Extract the (x, y) coordinate from the center of the cell holding the provided text.  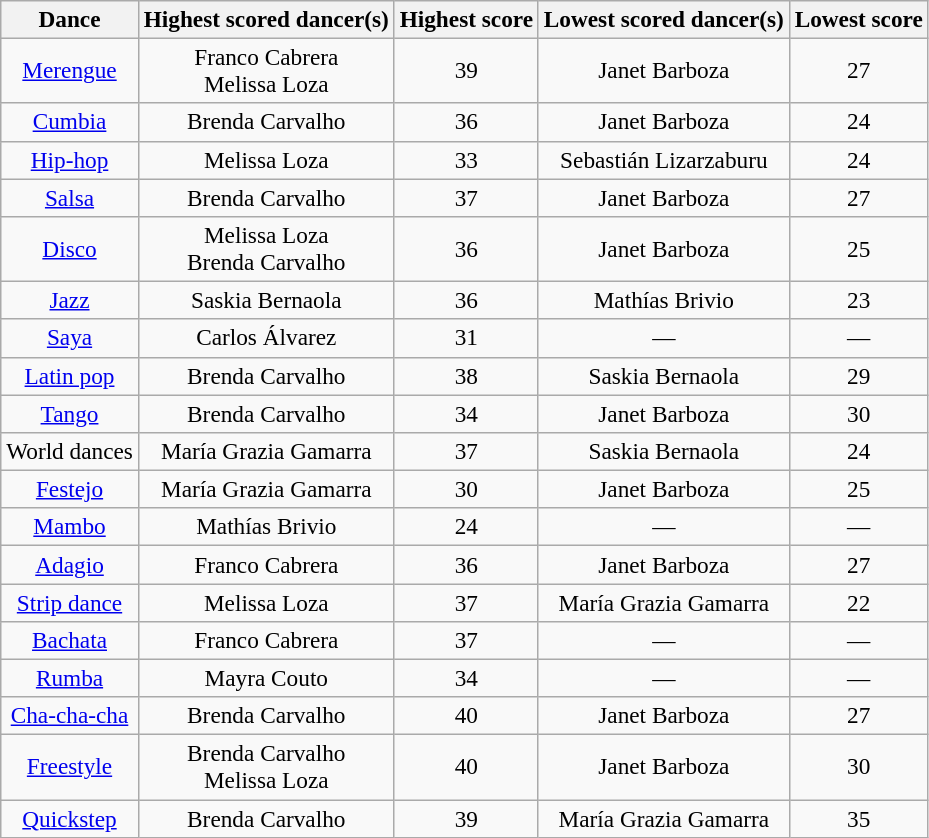
33 (466, 160)
31 (466, 338)
Lowest scored dancer(s) (664, 19)
38 (466, 376)
Cha-cha-cha (70, 716)
Highest score (466, 19)
Strip dance (70, 602)
29 (858, 376)
Freestyle (70, 766)
Jazz (70, 300)
Melissa LozaBrenda Carvalho (266, 248)
Merengue (70, 70)
Mambo (70, 527)
Bachata (70, 640)
Carlos Álvarez (266, 338)
Quickstep (70, 818)
Franco CabreraMelissa Loza (266, 70)
Brenda CarvalhoMelissa Loza (266, 766)
Rumba (70, 678)
Saya (70, 338)
Mayra Couto (266, 678)
Dance (70, 19)
Lowest score (858, 19)
World dances (70, 451)
Cumbia (70, 122)
Highest scored dancer(s) (266, 19)
Latin pop (70, 376)
35 (858, 818)
Hip-hop (70, 160)
Adagio (70, 564)
Disco (70, 248)
Sebastián Lizarzaburu (664, 160)
Salsa (70, 197)
23 (858, 300)
22 (858, 602)
Festejo (70, 489)
Tango (70, 413)
